Search for the cell housing the specified text and yield its (x, y) center coordinate. 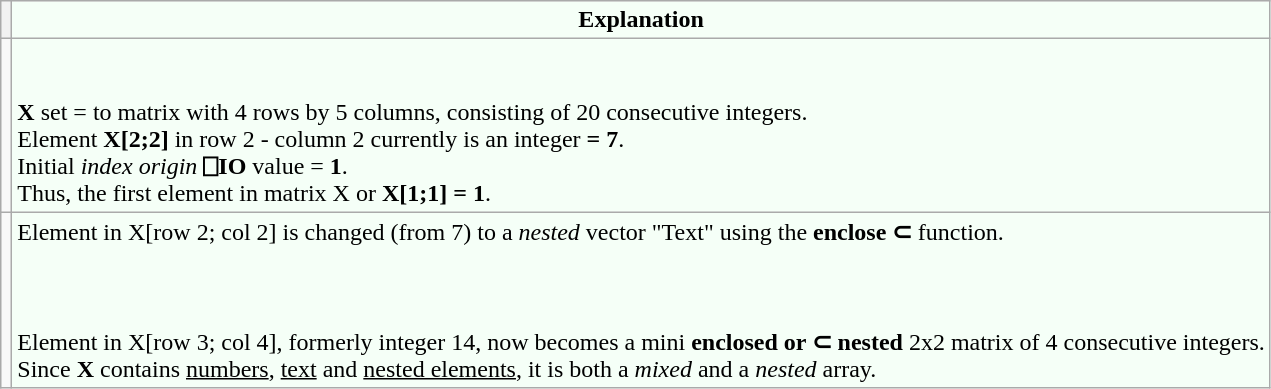
Explanation (641, 20)
